Scan for the cell matching the given text and deliver its (x, y) coordinate at center. 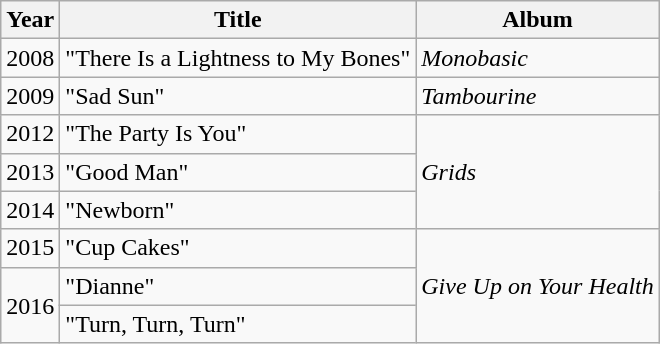
Tambourine (538, 96)
"Turn, Turn, Turn" (238, 324)
"Cup Cakes" (238, 248)
2008 (30, 58)
2015 (30, 248)
Monobasic (538, 58)
"Newborn" (238, 210)
"Dianne" (238, 286)
Grids (538, 172)
"There Is a Lightness to My Bones" (238, 58)
"Sad Sun" (238, 96)
2012 (30, 134)
2016 (30, 305)
Title (238, 20)
"The Party Is You" (238, 134)
2014 (30, 210)
"Good Man" (238, 172)
Year (30, 20)
2009 (30, 96)
Give Up on Your Health (538, 286)
Album (538, 20)
2013 (30, 172)
